From the cell containing the given text, extract its center point as [x, y] coordinate. 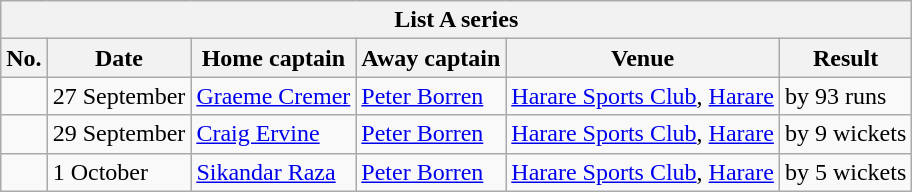
Sikandar Raza [274, 172]
Graeme Cremer [274, 96]
Date [119, 58]
1 October [119, 172]
Craig Ervine [274, 134]
Venue [643, 58]
27 September [119, 96]
by 5 wickets [845, 172]
No. [24, 58]
Result [845, 58]
by 9 wickets [845, 134]
by 93 runs [845, 96]
Home captain [274, 58]
Away captain [431, 58]
29 September [119, 134]
List A series [456, 20]
